Pinpoint the cell where the given text exists, returning its (X, Y) midpoint coordinate. 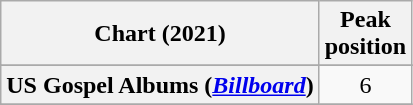
US Gospel Albums (Billboard) (160, 85)
6 (365, 85)
Chart (2021) (160, 34)
Peak position (365, 34)
